Return the (X, Y) coordinate for the center point of the cell that contains the specified text.  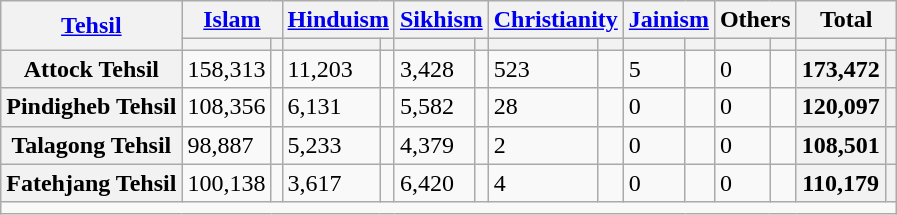
Pindigheb Tehsil (92, 107)
6,131 (331, 107)
28 (542, 107)
11,203 (331, 69)
4,379 (434, 145)
158,313 (226, 69)
Total (846, 20)
Others (755, 20)
Jainism (668, 20)
5,582 (434, 107)
Hinduism (338, 20)
5,233 (331, 145)
Talagong Tehsil (92, 145)
2 (542, 145)
Christianity (556, 20)
3,617 (331, 183)
Attock Tehsil (92, 69)
6,420 (434, 183)
5 (654, 69)
Fatehjang Tehsil (92, 183)
120,097 (840, 107)
108,356 (226, 107)
173,472 (840, 69)
Tehsil (92, 26)
98,887 (226, 145)
523 (542, 69)
4 (542, 183)
110,179 (840, 183)
Islam (232, 20)
3,428 (434, 69)
108,501 (840, 145)
100,138 (226, 183)
Sikhism (441, 20)
